For the text-containing cell, return its midpoint in [x, y] coordinate format. 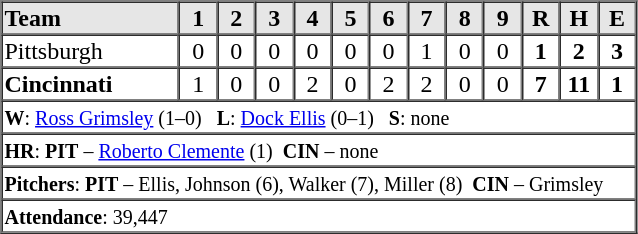
R [541, 18]
Pittsburgh [91, 50]
E [617, 18]
Cincinnati [91, 84]
Pitchers: PIT – Ellis, Johnson (6), Walker (7), Miller (8) CIN – Grimsley [319, 182]
HR: PIT – Roberto Clemente (1) CIN – none [319, 150]
8 [465, 18]
4 [312, 18]
Team [91, 18]
H [579, 18]
11 [579, 84]
5 [350, 18]
Attendance: 39,447 [319, 216]
W: Ross Grimsley (1–0) L: Dock Ellis (0–1) S: none [319, 116]
6 [388, 18]
9 [503, 18]
